From the cell containing the given text, extract its center point as [x, y] coordinate. 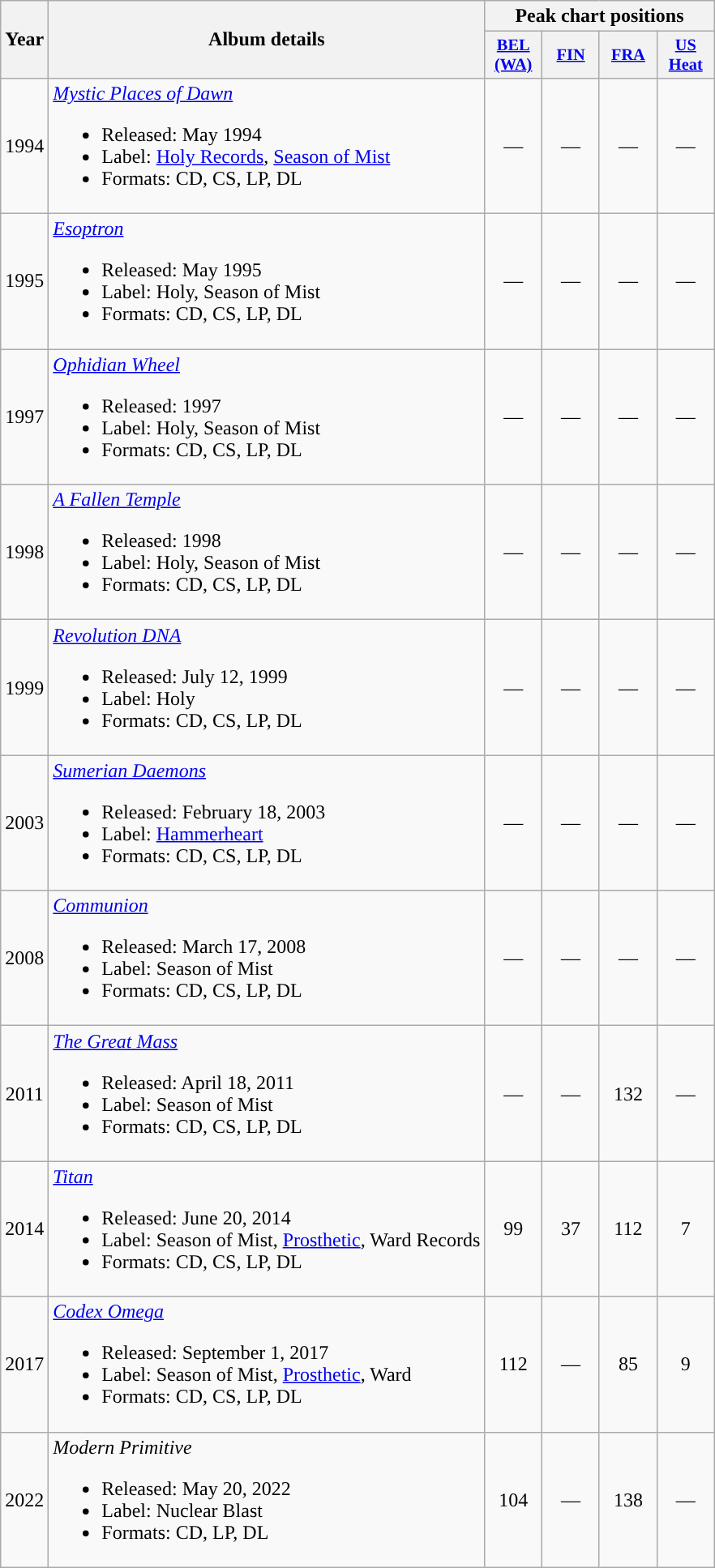
Modern PrimitiveReleased: May 20, 2022Label: Nuclear BlastFormats: CD, LP, DL [267, 1499]
A Fallen TempleReleased: 1998Label: Holy, Season of MistFormats: CD, CS, LP, DL [267, 553]
Album details [267, 40]
132 [627, 1094]
FIN [571, 55]
104 [514, 1499]
37 [571, 1228]
Peak chart positions [600, 16]
2011 [24, 1094]
1995 [24, 282]
CommunionReleased: March 17, 2008Label: Season of MistFormats: CD, CS, LP, DL [267, 958]
EsoptronReleased: May 1995Label: Holy, Season of MistFormats: CD, CS, LP, DL [267, 282]
2008 [24, 958]
FRA [627, 55]
2017 [24, 1365]
1997 [24, 417]
Sumerian DaemonsReleased: February 18, 2003Label: HammerheartFormats: CD, CS, LP, DL [267, 823]
US Heat [686, 55]
85 [627, 1365]
1994 [24, 146]
1999 [24, 687]
BEL(WA) [514, 55]
Codex OmegaReleased: September 1, 2017Label: Season of Mist, Prosthetic, WardFormats: CD, CS, LP, DL [267, 1365]
2014 [24, 1228]
2022 [24, 1499]
Ophidian WheelReleased: 1997Label: Holy, Season of MistFormats: CD, CS, LP, DL [267, 417]
99 [514, 1228]
138 [627, 1499]
1998 [24, 553]
Year [24, 40]
Revolution DNAReleased: July 12, 1999Label: HolyFormats: CD, CS, LP, DL [267, 687]
The Great MassReleased: April 18, 2011Label: Season of MistFormats: CD, CS, LP, DL [267, 1094]
2003 [24, 823]
7 [686, 1228]
Mystic Places of DawnReleased: May 1994Label: Holy Records, Season of MistFormats: CD, CS, LP, DL [267, 146]
9 [686, 1365]
TitanReleased: June 20, 2014Label: Season of Mist, Prosthetic, Ward RecordsFormats: CD, CS, LP, DL [267, 1228]
